Pinpoint the cell where the given text exists, returning its (x, y) midpoint coordinate. 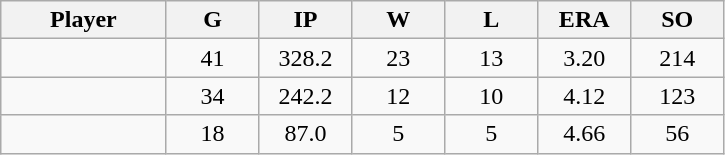
4.12 (584, 96)
SO (678, 20)
123 (678, 96)
ERA (584, 20)
12 (398, 96)
87.0 (306, 134)
328.2 (306, 58)
41 (212, 58)
G (212, 20)
L (492, 20)
56 (678, 134)
18 (212, 134)
34 (212, 96)
214 (678, 58)
W (398, 20)
Player (84, 20)
242.2 (306, 96)
IP (306, 20)
3.20 (584, 58)
23 (398, 58)
10 (492, 96)
4.66 (584, 134)
13 (492, 58)
